Return (x, y) of the center of cell containing provided text 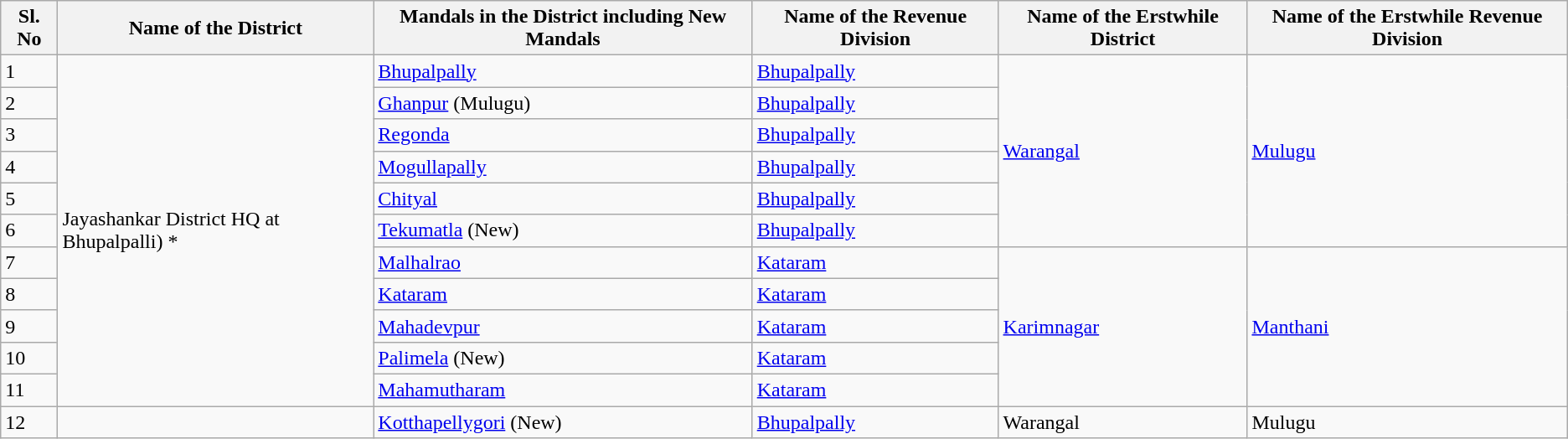
Regonda (563, 135)
Tekumatla (New) (563, 230)
Mahadevpur (563, 326)
Jayashankar District HQ at Bhupalpalli) * (216, 231)
12 (29, 421)
Karimnagar (1122, 326)
Kotthapellygori (New) (563, 421)
Sl. No (29, 28)
Mandals in the District including New Mandals (563, 28)
1 (29, 71)
Mahamutharam (563, 390)
Name of the Erstwhile District (1122, 28)
Malhalrao (563, 262)
9 (29, 326)
Palimela (New) (563, 358)
Name of the Erstwhile Revenue Division (1407, 28)
2 (29, 103)
3 (29, 135)
4 (29, 167)
Ghanpur (Mulugu) (563, 103)
5 (29, 199)
Name of the Revenue Division (875, 28)
Name of the District (216, 28)
8 (29, 294)
6 (29, 230)
Mogullapally (563, 167)
10 (29, 358)
7 (29, 262)
11 (29, 390)
Chityal (563, 199)
Manthani (1407, 326)
